Identify which cell holds the provided text, then report its [x, y] central coordinate. 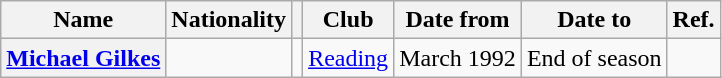
March 1992 [458, 58]
Date to [594, 20]
Club [348, 20]
Ref. [694, 20]
Date from [458, 20]
Nationality [229, 20]
Reading [348, 58]
Michael Gilkes [84, 58]
End of season [594, 58]
Name [84, 20]
